Find where the given text appears and provide that cell's center as (x, y) coordinate. 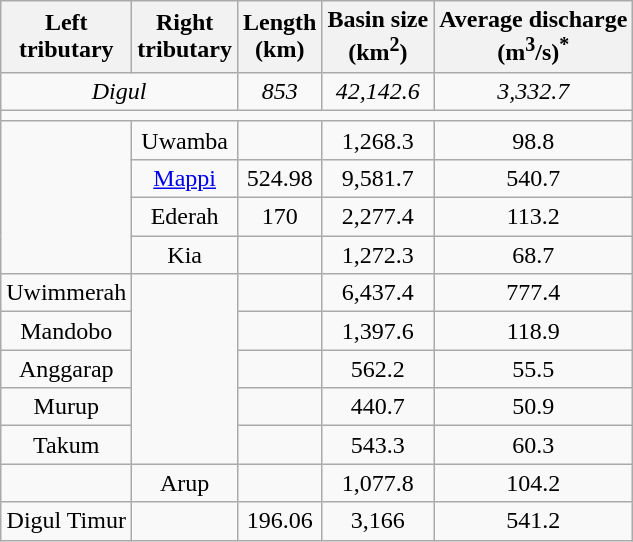
Uwimmerah (66, 293)
1,268.3 (378, 140)
196.06 (280, 521)
1,272.3 (378, 255)
1,077.8 (378, 483)
Murup (66, 407)
Length(km) (280, 37)
Arup (185, 483)
540.7 (534, 178)
Basin size(km2) (378, 37)
Anggarap (66, 369)
Righttributary (185, 37)
113.2 (534, 217)
1,397.6 (378, 331)
68.7 (534, 255)
Digul (120, 91)
Kia (185, 255)
440.7 (378, 407)
562.2 (378, 369)
170 (280, 217)
9,581.7 (378, 178)
2,277.4 (378, 217)
541.2 (534, 521)
777.4 (534, 293)
3,332.7 (534, 91)
3,166 (378, 521)
118.9 (534, 331)
Uwamba (185, 140)
98.8 (534, 140)
524.98 (280, 178)
6,437.4 (378, 293)
55.5 (534, 369)
Average discharge(m3/s)* (534, 37)
543.3 (378, 445)
Mappi (185, 178)
50.9 (534, 407)
Mandobo (66, 331)
104.2 (534, 483)
42,142.6 (378, 91)
Takum (66, 445)
60.3 (534, 445)
Lefttributary (66, 37)
Digul Timur (66, 521)
Ederah (185, 217)
853 (280, 91)
